Provide the (x, y) coordinate of the cell's center where the given text is located.  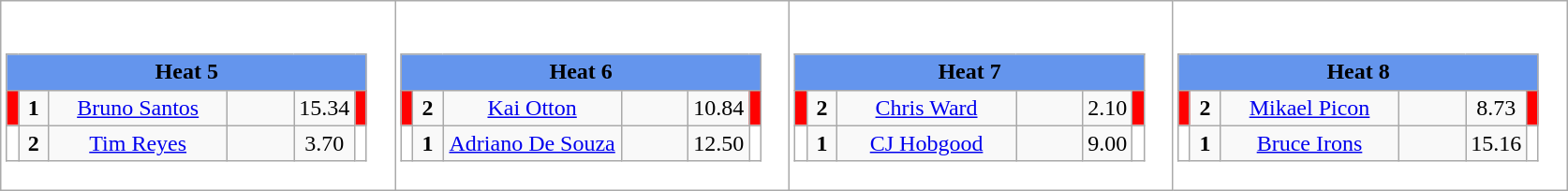
Heat 7 (969, 72)
Kai Otton (532, 108)
Heat 8 (1358, 72)
Tim Reyes (139, 143)
CJ Hobgood (927, 143)
12.50 (719, 143)
8.73 (1497, 108)
Heat 7 2 Chris Ward 2.10 1 CJ Hobgood 9.00 (982, 95)
Heat 6 2 Kai Otton 10.84 1 Adriano De Souza 12.50 (592, 95)
10.84 (719, 108)
9.00 (1107, 143)
Adriano De Souza (532, 143)
Chris Ward (927, 108)
15.34 (324, 108)
3.70 (324, 143)
2.10 (1107, 108)
Heat 6 (581, 72)
Heat 8 2 Mikael Picon 8.73 1 Bruce Irons 15.16 (1369, 95)
Mikael Picon (1309, 108)
15.16 (1497, 143)
Heat 5 (186, 72)
Bruce Irons (1309, 143)
Heat 5 1 Bruno Santos 15.34 2 Tim Reyes 3.70 (199, 95)
Bruno Santos (139, 108)
